Scan for the cell matching the given text and deliver its [x, y] coordinate at center. 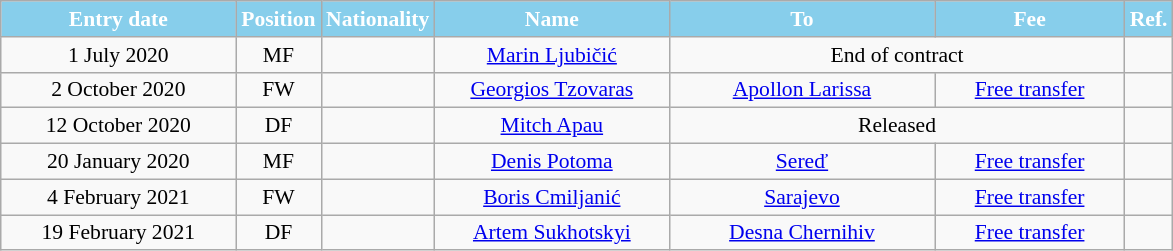
Ref. [1149, 19]
19 February 2021 [118, 233]
To [802, 19]
Denis Potoma [552, 162]
Apollon Larissa [802, 90]
Sarajevo [802, 197]
Georgios Tzovaras [552, 90]
12 October 2020 [118, 126]
20 January 2020 [118, 162]
Boris Cmiljanić [552, 197]
Name [552, 19]
Fee [1030, 19]
Position [278, 19]
Artem Sukhotskyi [552, 233]
Nationality [378, 19]
1 July 2020 [118, 55]
End of contract [896, 55]
Mitch Apau [552, 126]
2 October 2020 [118, 90]
Released [896, 126]
4 February 2021 [118, 197]
Marin Ljubičić [552, 55]
Entry date [118, 19]
Sereď [802, 162]
Desna Chernihiv [802, 233]
